Return [X, Y] of the center of cell containing provided text 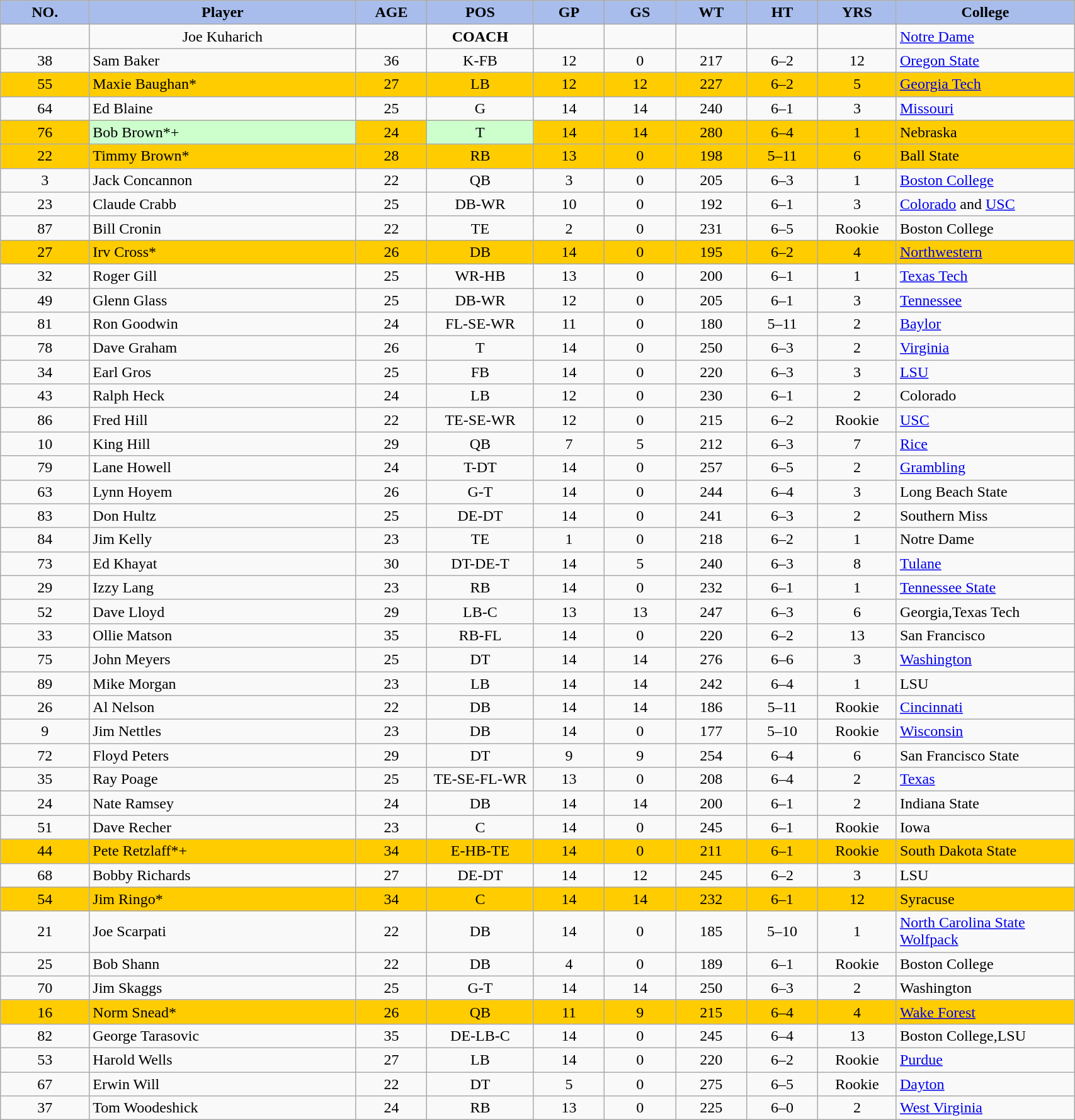
Long Beach State [985, 492]
51 [45, 827]
177 [712, 732]
Floyd Peters [223, 755]
Tennessee State [985, 587]
180 [712, 324]
DE-LB-C [480, 1036]
Timmy Brown* [223, 156]
Ed Blaine [223, 108]
211 [712, 851]
Iowa [985, 827]
Purdue [985, 1060]
43 [45, 396]
254 [712, 755]
52 [45, 611]
Dave Graham [223, 348]
53 [45, 1060]
San Francisco State [985, 755]
70 [45, 988]
Erwin Will [223, 1083]
247 [712, 611]
81 [45, 324]
GP [569, 13]
John Meyers [223, 659]
Cincinnati [985, 708]
G [480, 108]
189 [712, 964]
244 [712, 492]
Tulane [985, 563]
Dayton [985, 1083]
275 [712, 1083]
T-DT [480, 468]
Bob Shann [223, 964]
Georgia,Texas Tech [985, 611]
6–6 [782, 659]
36 [392, 60]
Jim Ringo* [223, 899]
33 [45, 635]
WR-HB [480, 276]
San Francisco [985, 635]
198 [712, 156]
16 [45, 1012]
Grambling [985, 468]
Southern Miss [985, 516]
NO. [45, 13]
Ray Poage [223, 779]
78 [45, 348]
Fred Hill [223, 420]
Tennessee [985, 300]
Norm Snead* [223, 1012]
208 [712, 779]
TE-SE-FL-WR [480, 779]
HT [782, 13]
Player [223, 13]
Virginia [985, 348]
FB [480, 372]
Glenn Glass [223, 300]
8 [856, 563]
AGE [392, 13]
Baylor [985, 324]
32 [45, 276]
Mike Morgan [223, 683]
186 [712, 708]
76 [45, 132]
192 [712, 204]
Lynn Hoyem [223, 492]
87 [45, 228]
225 [712, 1108]
30 [392, 563]
54 [45, 899]
217 [712, 60]
73 [45, 563]
Bobby Richards [223, 875]
Sam Baker [223, 60]
21 [45, 932]
Rice [985, 444]
Nebraska [985, 132]
231 [712, 228]
Wisconsin [985, 732]
WT [712, 13]
Maxie Baughan* [223, 84]
28 [392, 156]
Oregon State [985, 60]
K-FB [480, 60]
Nate Ramsey [223, 803]
Jim Skaggs [223, 988]
Izzy Lang [223, 587]
Georgia Tech [985, 84]
6–0 [782, 1108]
241 [712, 516]
Ed Khayat [223, 563]
44 [45, 851]
Texas Tech [985, 276]
Boston College,LSU [985, 1036]
Joe Kuharich [223, 37]
86 [45, 420]
38 [45, 60]
55 [45, 84]
89 [45, 683]
83 [45, 516]
POS [480, 13]
Earl Gros [223, 372]
Jack Concannon [223, 180]
82 [45, 1036]
227 [712, 84]
Harold Wells [223, 1060]
King Hill [223, 444]
College [985, 13]
Texas [985, 779]
Wake Forest [985, 1012]
49 [45, 300]
Don Hultz [223, 516]
Bill Cronin [223, 228]
Lane Howell [223, 468]
Joe Scarpati [223, 932]
COACH [480, 37]
South Dakota State [985, 851]
Roger Gill [223, 276]
185 [712, 932]
75 [45, 659]
Ralph Heck [223, 396]
195 [712, 252]
USC [985, 420]
79 [45, 468]
FL-SE-WR [480, 324]
280 [712, 132]
Northwestern [985, 252]
Ollie Matson [223, 635]
Dave Recher [223, 827]
63 [45, 492]
257 [712, 468]
Colorado [985, 396]
LB-C [480, 611]
67 [45, 1083]
64 [45, 108]
84 [45, 540]
Colorado and USC [985, 204]
212 [712, 444]
Missouri [985, 108]
West Virginia [985, 1108]
Ron Goodwin [223, 324]
72 [45, 755]
E-HB-TE [480, 851]
218 [712, 540]
TE-SE-WR [480, 420]
Tom Woodeshick [223, 1108]
George Tarasovic [223, 1036]
North Carolina State Wolfpack [985, 932]
Pete Retzlaff*+ [223, 851]
YRS [856, 13]
GS [640, 13]
242 [712, 683]
DT-DE-T [480, 563]
68 [45, 875]
Syracuse [985, 899]
Dave Lloyd [223, 611]
276 [712, 659]
Al Nelson [223, 708]
Indiana State [985, 803]
Jim Kelly [223, 540]
37 [45, 1108]
Claude Crabb [223, 204]
Ball State [985, 156]
230 [712, 396]
Jim Nettles [223, 732]
Irv Cross* [223, 252]
Bob Brown*+ [223, 132]
RB-FL [480, 635]
